Pinpoint the cell where the given text exists, returning its (x, y) midpoint coordinate. 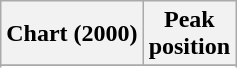
Chart (2000) (72, 34)
Peakposition (189, 34)
